Return the (x, y) coordinate for the center point of the cell that contains the specified text.  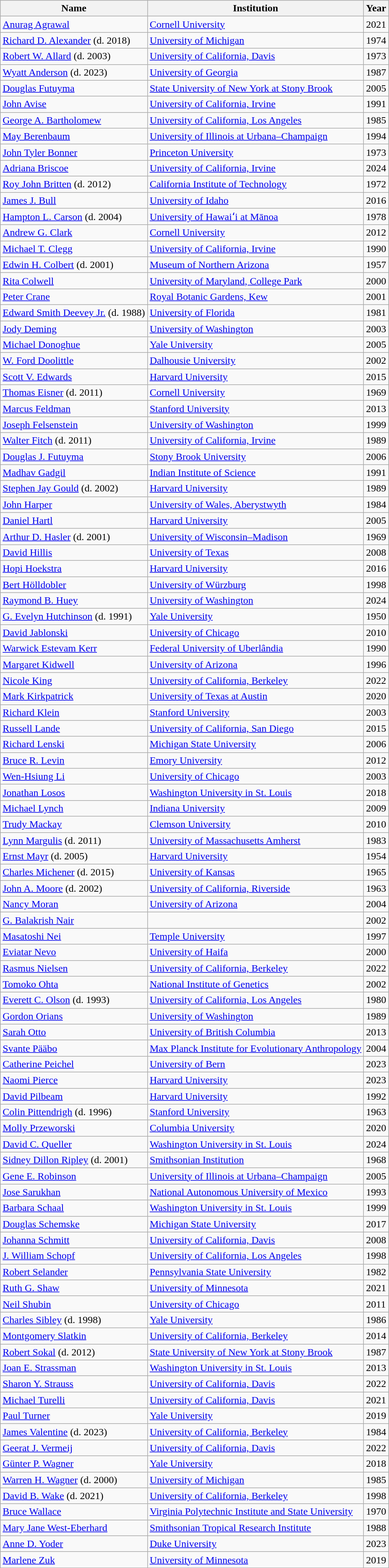
Charles Sibley (d. 1998) (74, 1320)
Sidney Dillon Ripley (d. 2001) (74, 1160)
G. Evelyn Hutchinson (d. 1991) (74, 617)
1957 (376, 265)
Joan E. Strassman (74, 1368)
University of Hawaiʻi at Mānoa (256, 217)
May Berenbaum (74, 136)
California Institute of Technology (256, 184)
National Institute of Genetics (256, 984)
Geerat J. Vermeij (74, 1448)
Nicole King (74, 680)
Walter Fitch (d. 2011) (74, 441)
Marcus Feldman (74, 409)
University of Texas at Austin (256, 696)
Rita Colwell (74, 281)
Trudy Mackay (74, 824)
Everett C. Olson (d. 1993) (74, 1000)
Jose Sarukhan (74, 1192)
1974 (376, 40)
Lynn Margulis (d. 2011) (74, 840)
John Harper (74, 504)
Robert W. Allard (d. 2003) (74, 56)
Bruce Wallace (74, 1512)
1950 (376, 617)
Smithsonian Tropical Research Institute (256, 1528)
1994 (376, 136)
Madhav Gadgil (74, 473)
Nancy Moran (74, 904)
Russell Lande (74, 728)
University of Haifa (256, 952)
Margaret Kidwell (74, 664)
Stony Brook University (256, 457)
G. Balakrish Nair (74, 920)
Hampton L. Carson (d. 2004) (74, 217)
Edwin H. Colbert (d. 2001) (74, 265)
Mark Kirkpatrick (74, 696)
Gordon Orians (74, 1016)
Ruth G. Shaw (74, 1288)
Michael T. Clegg (74, 249)
Neil Shubin (74, 1304)
Clemson University (256, 824)
J. William Schopf (74, 1256)
University of Würzburg (256, 584)
Anne D. Yoder (74, 1544)
Edward Smith Deevey Jr. (d. 1988) (74, 313)
Royal Botanic Gardens, Kew (256, 297)
George A. Bartholomew (74, 120)
2009 (376, 808)
Robert Sokal (d. 2012) (74, 1352)
1965 (376, 872)
James Valentine (d. 2023) (74, 1432)
Montgomery Slatkin (74, 1336)
John Tyler Bonner (74, 152)
Adriana Briscoe (74, 168)
Sarah Otto (74, 1032)
1972 (376, 184)
National Autonomous University of Mexico (256, 1192)
Naomi Pierce (74, 1080)
1968 (376, 1160)
David Jablonski (74, 633)
Warwick Estevam Kerr (74, 649)
University of California, San Diego (256, 728)
Svante Pääbo (74, 1048)
Johanna Schmitt (74, 1240)
University of Wisconsin–Madison (256, 536)
David C. Queller (74, 1144)
Michael Lynch (74, 808)
Catherine Peichel (74, 1064)
1982 (376, 1272)
Sharon Y. Strauss (74, 1384)
1997 (376, 936)
Arthur D. Hasler (d. 2001) (74, 536)
Hopi Hoekstra (74, 568)
Scott V. Edwards (74, 377)
Douglas Schemske (74, 1224)
Charles Michener (d. 2015) (74, 872)
Princeton University (256, 152)
Institution (256, 8)
Rasmus Nielsen (74, 968)
James J. Bull (74, 200)
2011 (376, 1304)
Pennsylvania State University (256, 1272)
Wyatt Anderson (d. 2023) (74, 72)
Smithsonian Institution (256, 1160)
Indiana University (256, 808)
Max Planck Institute for Evolutionary Anthropology (256, 1048)
2001 (376, 297)
2017 (376, 1224)
John A. Moore (d. 2002) (74, 888)
1996 (376, 664)
1981 (376, 313)
Warren H. Wagner (d. 2000) (74, 1480)
Jonathan Losos (74, 792)
Museum of Northern Arizona (256, 265)
Barbara Schaal (74, 1208)
2014 (376, 1336)
Emory University (256, 760)
Virginia Polytechnic Institute and State University (256, 1512)
University of Maryland, College Park (256, 281)
John Avise (74, 104)
Michael Donoghue (74, 345)
Thomas Eisner (d. 2011) (74, 393)
1992 (376, 1096)
Molly Przeworski (74, 1128)
Richard Klein (74, 712)
University of Massachusetts Amherst (256, 840)
Columbia University (256, 1128)
Gene E. Robinson (74, 1176)
Bert Hölldobler (74, 584)
Mary Jane West-Eberhard (74, 1528)
Richard Lenski (74, 744)
David Pilbeam (74, 1096)
University of Florida (256, 313)
1978 (376, 217)
Jody Deming (74, 329)
Wen-Hsiung Li (74, 776)
Temple University (256, 936)
University of Georgia (256, 72)
1954 (376, 856)
Duke University (256, 1544)
1993 (376, 1192)
Dalhousie University (256, 361)
Year (376, 8)
David Hillis (74, 552)
1970 (376, 1512)
Bruce R. Levin (74, 760)
Anurag Agrawal (74, 24)
Colin Pittendrigh (d. 1996) (74, 1112)
Eviatar Nevo (74, 952)
University of Idaho (256, 200)
University of Texas (256, 552)
University of Wales, Aberystwyth (256, 504)
Federal University of Uberlândia (256, 649)
Paul Turner (74, 1416)
Douglas Futuyma (74, 88)
University of Bern (256, 1064)
Ernst Mayr (d. 2005) (74, 856)
Tomoko Ohta (74, 984)
Roy John Britten (d. 2012) (74, 184)
Peter Crane (74, 297)
University of California, Riverside (256, 888)
University of British Columbia (256, 1032)
Richard D. Alexander (d. 2018) (74, 40)
1988 (376, 1528)
Raymond B. Huey (74, 601)
Joseph Felsenstein (74, 425)
Stephen Jay Gould (d. 2002) (74, 489)
Robert Selander (74, 1272)
Masatoshi Nei (74, 936)
David B. Wake (d. 2021) (74, 1496)
1980 (376, 1000)
W. Ford Doolittle (74, 361)
Daniel Hartl (74, 520)
Marlene Zuk (74, 1560)
Andrew G. Clark (74, 233)
Michael Turelli (74, 1400)
1983 (376, 840)
Indian Institute of Science (256, 473)
Douglas J. Futuyma (74, 457)
Günter P. Wagner (74, 1464)
Name (74, 8)
University of Kansas (256, 872)
1986 (376, 1320)
